Search for the cell housing the specified text and yield its [x, y] center coordinate. 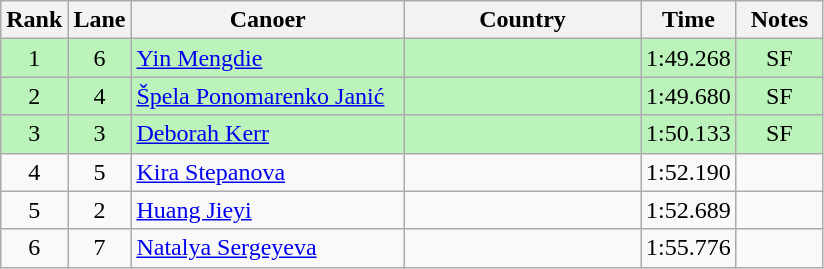
Yin Mengdie [268, 58]
1:52.689 [689, 210]
1:49.268 [689, 58]
1:50.133 [689, 134]
1:49.680 [689, 96]
7 [100, 248]
1 [34, 58]
Lane [100, 20]
Špela Ponomarenko Janić [268, 96]
Canoer [268, 20]
Natalya Sergeyeva [268, 248]
Deborah Kerr [268, 134]
Time [689, 20]
1:55.776 [689, 248]
1:52.190 [689, 172]
Country [522, 20]
Rank [34, 20]
Kira Stepanova [268, 172]
Huang Jieyi [268, 210]
Notes [779, 20]
